Return the [x, y] coordinate for the center point of the cell that contains the specified text.  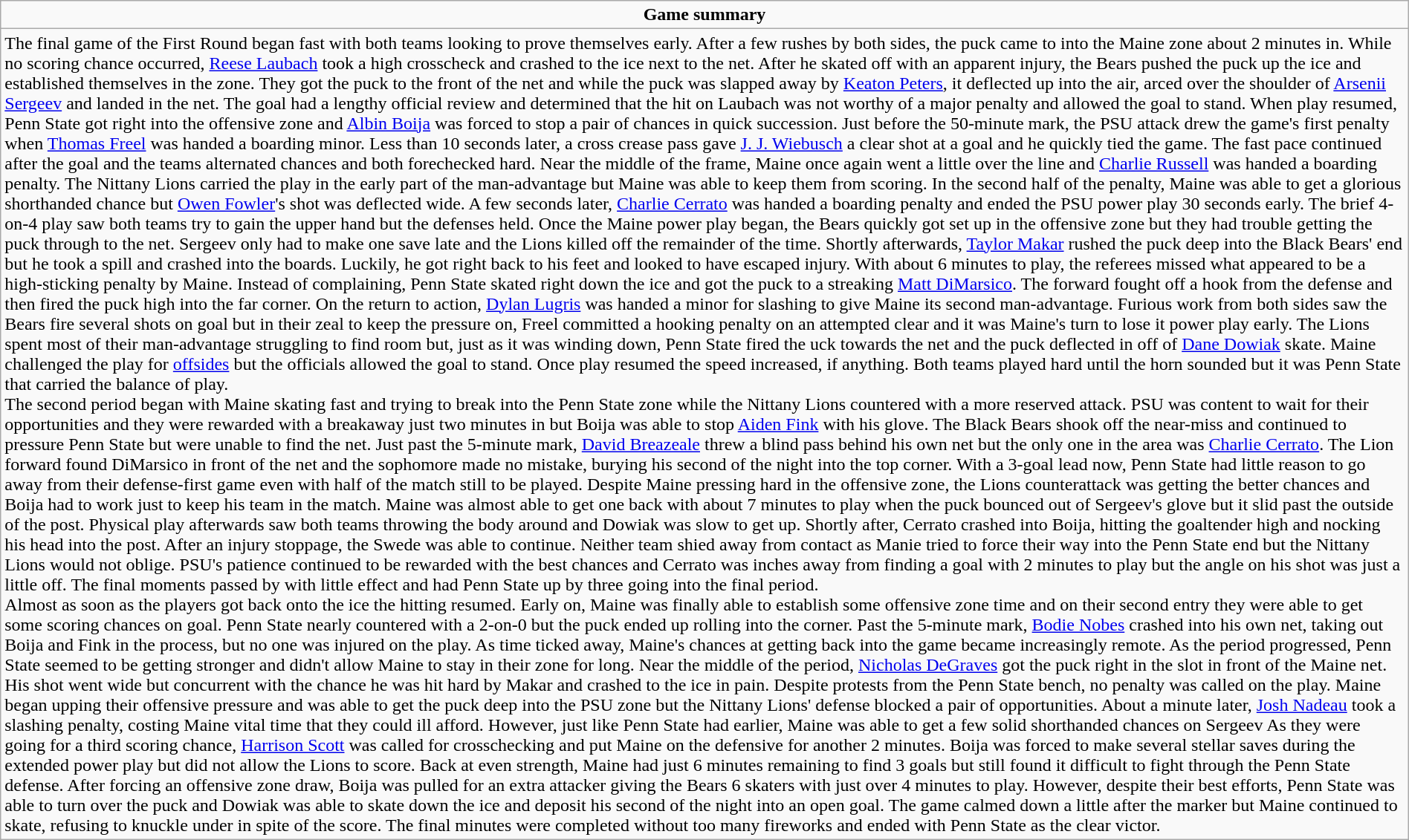
Game summary [704, 15]
